For the text-containing cell, return its midpoint in [X, Y] coordinate format. 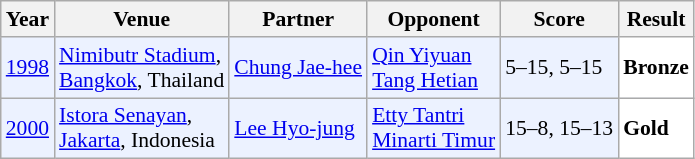
5–15, 5–15 [559, 68]
Score [559, 19]
Etty Tantri Minarti Timur [434, 128]
Chung Jae-hee [298, 68]
2000 [28, 128]
Gold [656, 128]
1998 [28, 68]
15–8, 15–13 [559, 128]
Partner [298, 19]
Result [656, 19]
Nimibutr Stadium,Bangkok, Thailand [142, 68]
Lee Hyo-jung [298, 128]
Istora Senayan,Jakarta, Indonesia [142, 128]
Bronze [656, 68]
Year [28, 19]
Opponent [434, 19]
Qin Yiyuan Tang Hetian [434, 68]
Venue [142, 19]
